Capture the cell that displays the provided text and extract its (x, y) central coordinate. 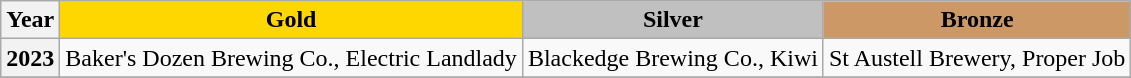
Silver (672, 20)
Bronze (976, 20)
Blackedge Brewing Co., Kiwi (672, 58)
St Austell Brewery, Proper Job (976, 58)
Gold (292, 20)
Year (30, 20)
Baker's Dozen Brewing Co., Electric Landlady (292, 58)
2023 (30, 58)
